Search for the cell housing the specified text and yield its [x, y] center coordinate. 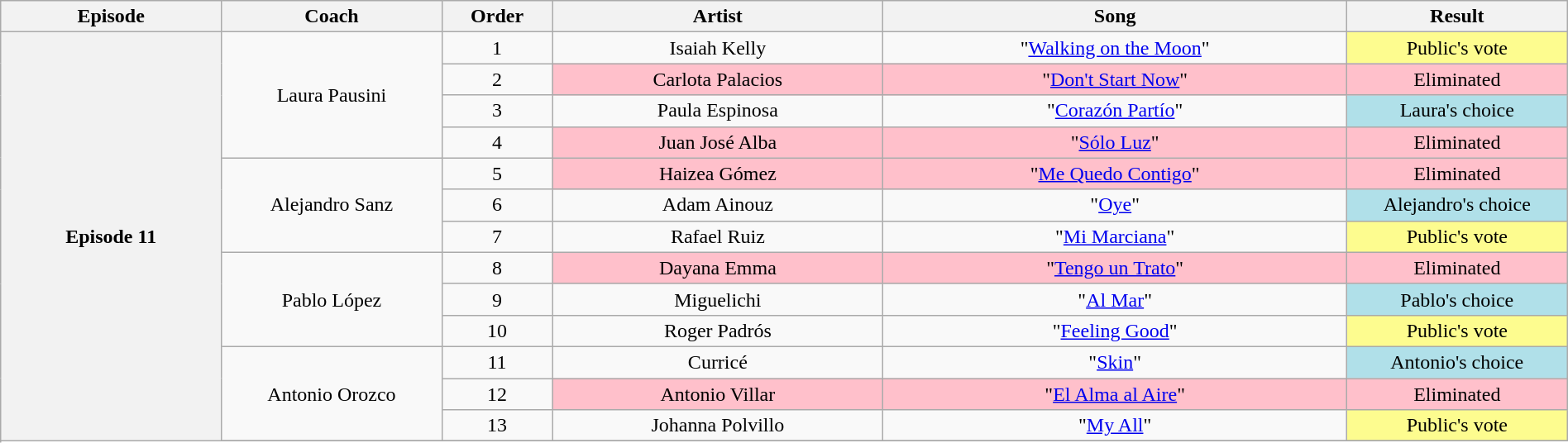
"My All" [1115, 426]
Miguelichi [718, 299]
6 [496, 205]
"Al Mar" [1115, 299]
Paula Espinosa [718, 111]
2 [496, 79]
1 [496, 48]
"Tengo un Trato" [1115, 268]
Haizea Gómez [718, 174]
Antonio Villar [718, 394]
"Feeling Good" [1115, 331]
Pablo López [332, 299]
Juan José Alba [718, 142]
Episode [111, 17]
Johanna Polvillo [718, 426]
"Corazón Partío" [1115, 111]
Alejandro Sanz [332, 205]
Order [496, 17]
Artist [718, 17]
10 [496, 331]
"Mi Marciana" [1115, 236]
Rafael Ruiz [718, 236]
Adam Ainouz [718, 205]
5 [496, 174]
"Walking on the Moon" [1115, 48]
Laura Pausini [332, 95]
Result [1457, 17]
3 [496, 111]
Roger Padrós [718, 331]
"Sólo Luz" [1115, 142]
7 [496, 236]
"Me Quedo Contigo" [1115, 174]
Laura's choice [1457, 111]
"Oye" [1115, 205]
Curricé [718, 362]
4 [496, 142]
11 [496, 362]
Isaiah Kelly [718, 48]
Dayana Emma [718, 268]
Alejandro's choice [1457, 205]
12 [496, 394]
Antonio Orozco [332, 393]
"Skin" [1115, 362]
8 [496, 268]
9 [496, 299]
Pablo's choice [1457, 299]
13 [496, 426]
"Don't Start Now" [1115, 79]
Antonio's choice [1457, 362]
Song [1115, 17]
"El Alma al Aire" [1115, 394]
Coach [332, 17]
Episode 11 [111, 236]
Carlota Palacios [718, 79]
